Extract the [x, y] coordinate from the center of the cell holding the provided text.  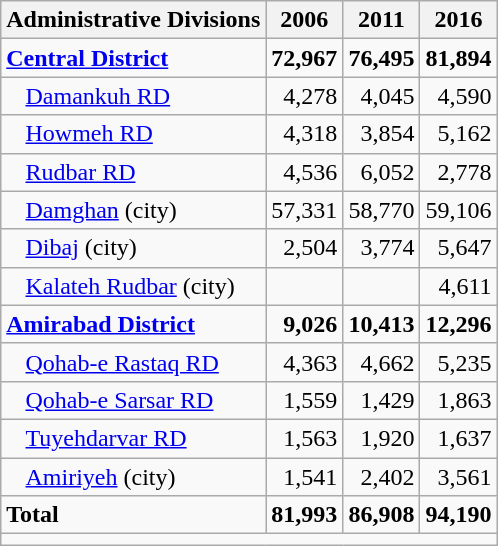
1,563 [304, 438]
4,045 [382, 96]
Administrative Divisions [134, 20]
1,429 [382, 400]
4,611 [458, 286]
12,296 [458, 324]
Amirabad District [134, 324]
3,774 [382, 248]
Amiriyeh (city) [134, 477]
3,561 [458, 477]
94,190 [458, 515]
81,993 [304, 515]
2006 [304, 20]
4,278 [304, 96]
Qohab-e Rastaq RD [134, 362]
58,770 [382, 210]
Rudbar RD [134, 172]
2,778 [458, 172]
4,662 [382, 362]
1,559 [304, 400]
2,504 [304, 248]
76,495 [382, 58]
86,908 [382, 515]
Kalateh Rudbar (city) [134, 286]
Central District [134, 58]
5,162 [458, 134]
3,854 [382, 134]
Damghan (city) [134, 210]
1,541 [304, 477]
4,363 [304, 362]
Damankuh RD [134, 96]
Howmeh RD [134, 134]
5,235 [458, 362]
9,026 [304, 324]
5,647 [458, 248]
57,331 [304, 210]
2016 [458, 20]
Dibaj (city) [134, 248]
81,894 [458, 58]
4,318 [304, 134]
1,920 [382, 438]
10,413 [382, 324]
Qohab-e Sarsar RD [134, 400]
2011 [382, 20]
Total [134, 515]
4,590 [458, 96]
4,536 [304, 172]
59,106 [458, 210]
1,863 [458, 400]
2,402 [382, 477]
1,637 [458, 438]
Tuyehdarvar RD [134, 438]
6,052 [382, 172]
72,967 [304, 58]
